Extract the [x, y] coordinate from the center of the cell holding the provided text.  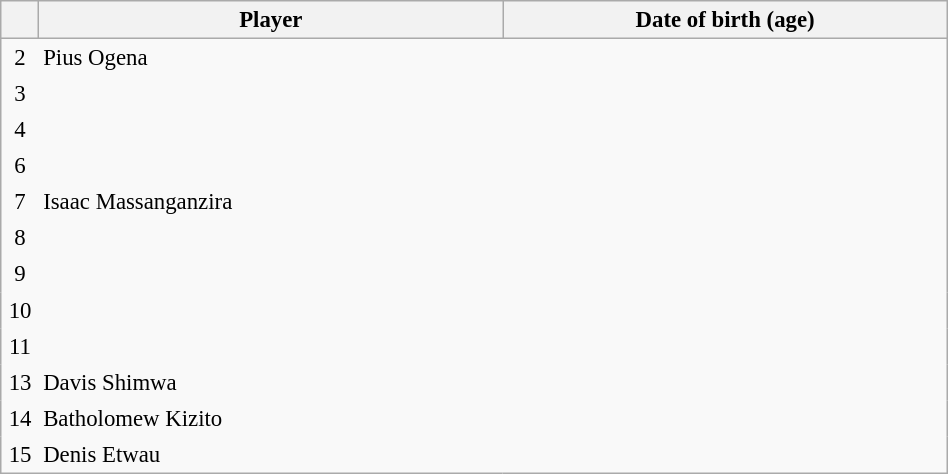
Player [271, 20]
13 [20, 382]
Date of birth (age) [725, 20]
Isaac Massanganzira [271, 202]
7 [20, 202]
15 [20, 454]
14 [20, 418]
8 [20, 238]
3 [20, 93]
6 [20, 166]
2 [20, 58]
Denis Etwau [271, 454]
Davis Shimwa [271, 382]
Pius Ogena [271, 58]
4 [20, 129]
11 [20, 346]
Batholomew Kizito [271, 418]
9 [20, 274]
10 [20, 310]
